Determine the (X, Y) coordinate at the center of the cell enclosing the given text.  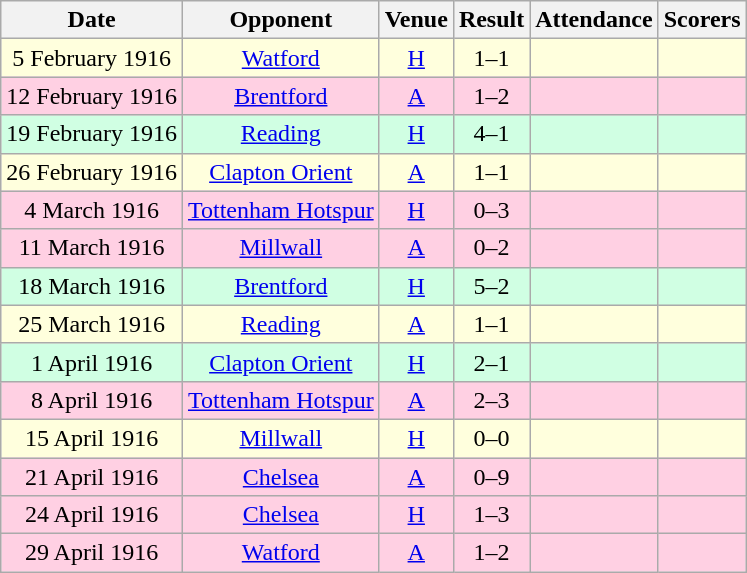
0–2 (491, 248)
Scorers (702, 20)
15 April 1916 (92, 438)
Date (92, 20)
24 April 1916 (92, 515)
21 April 1916 (92, 477)
18 March 1916 (92, 286)
8 April 1916 (92, 400)
Opponent (280, 20)
25 March 1916 (92, 324)
4–1 (491, 134)
5–2 (491, 286)
5 February 1916 (92, 58)
2–3 (491, 400)
Venue (416, 20)
0–3 (491, 210)
1 April 1916 (92, 362)
0–9 (491, 477)
4 March 1916 (92, 210)
2–1 (491, 362)
Result (491, 20)
Attendance (594, 20)
0–0 (491, 438)
1–3 (491, 515)
26 February 1916 (92, 172)
19 February 1916 (92, 134)
29 April 1916 (92, 553)
11 March 1916 (92, 248)
12 February 1916 (92, 96)
